Return the (X, Y) coordinate for the center point of the cell that contains the specified text.  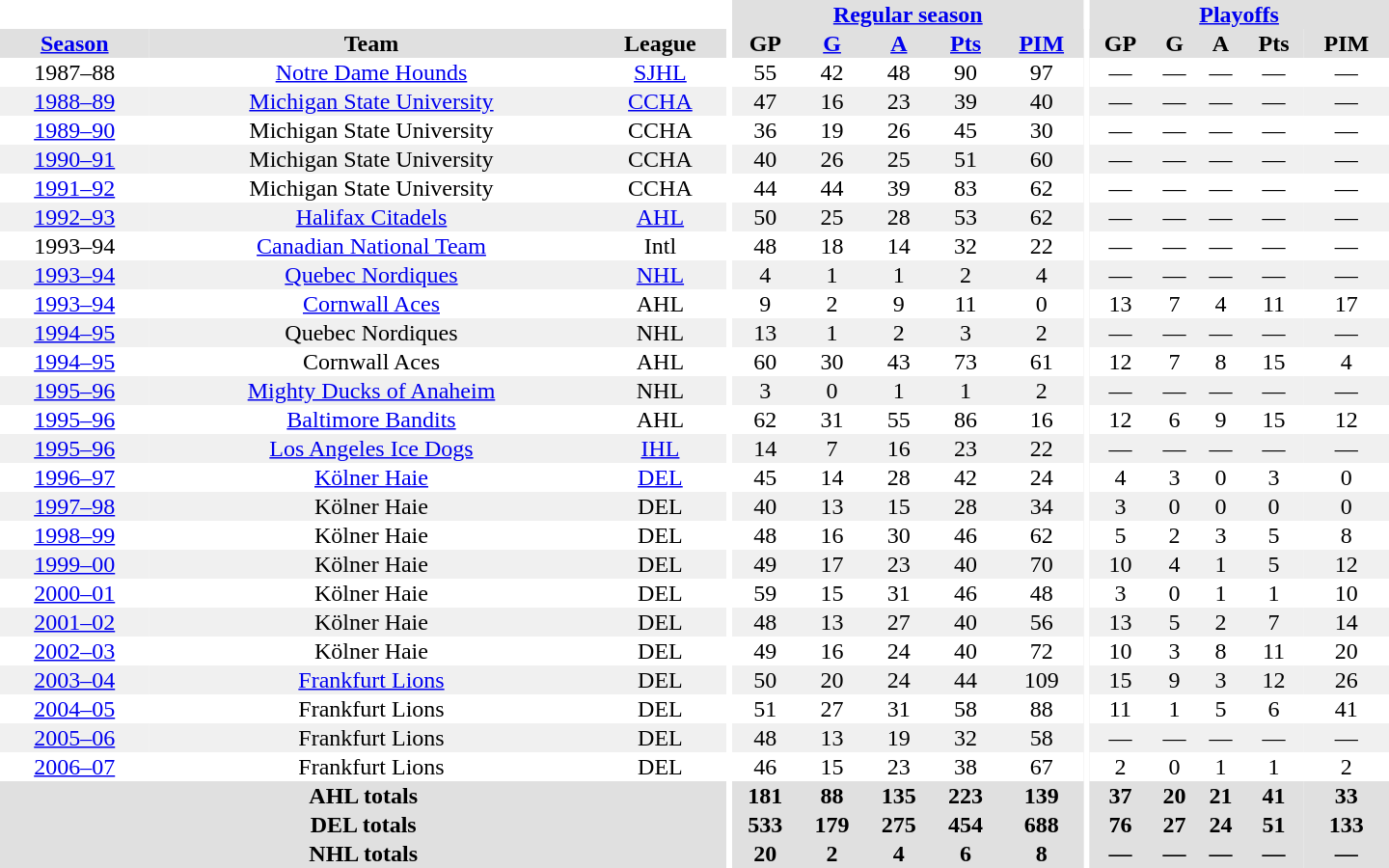
Canadian National Team (370, 246)
2006–07 (74, 767)
72 (1042, 651)
Regular season (909, 14)
1991–92 (74, 188)
223 (965, 796)
1988–89 (74, 101)
2005–06 (74, 738)
2000–01 (74, 593)
181 (766, 796)
56 (1042, 622)
533 (766, 825)
53 (965, 217)
38 (965, 767)
SJHL (660, 72)
21 (1221, 796)
Season (74, 43)
1987–88 (74, 72)
1997–98 (74, 506)
Team (370, 43)
1990–91 (74, 159)
454 (965, 825)
86 (965, 420)
18 (831, 246)
1999–00 (74, 564)
Intl (660, 246)
76 (1120, 825)
90 (965, 72)
1989–90 (74, 130)
1998–99 (74, 535)
73 (965, 362)
83 (965, 188)
Playoffs (1239, 14)
1996–97 (74, 477)
33 (1347, 796)
DEL totals (363, 825)
135 (899, 796)
59 (766, 593)
34 (1042, 506)
League (660, 43)
2003–04 (74, 680)
275 (899, 825)
179 (831, 825)
139 (1042, 796)
47 (766, 101)
37 (1120, 796)
36 (766, 130)
2004–05 (74, 709)
2002–03 (74, 651)
133 (1347, 825)
109 (1042, 680)
97 (1042, 72)
67 (1042, 767)
Mighty Ducks of Anaheim (370, 391)
61 (1042, 362)
Halifax Citadels (370, 217)
Notre Dame Hounds (370, 72)
NHL totals (363, 854)
1992–93 (74, 217)
Los Angeles Ice Dogs (370, 448)
AHL totals (363, 796)
2001–02 (74, 622)
Baltimore Bandits (370, 420)
43 (899, 362)
688 (1042, 825)
IHL (660, 448)
70 (1042, 564)
